Return (X, Y) of the center of cell containing provided text 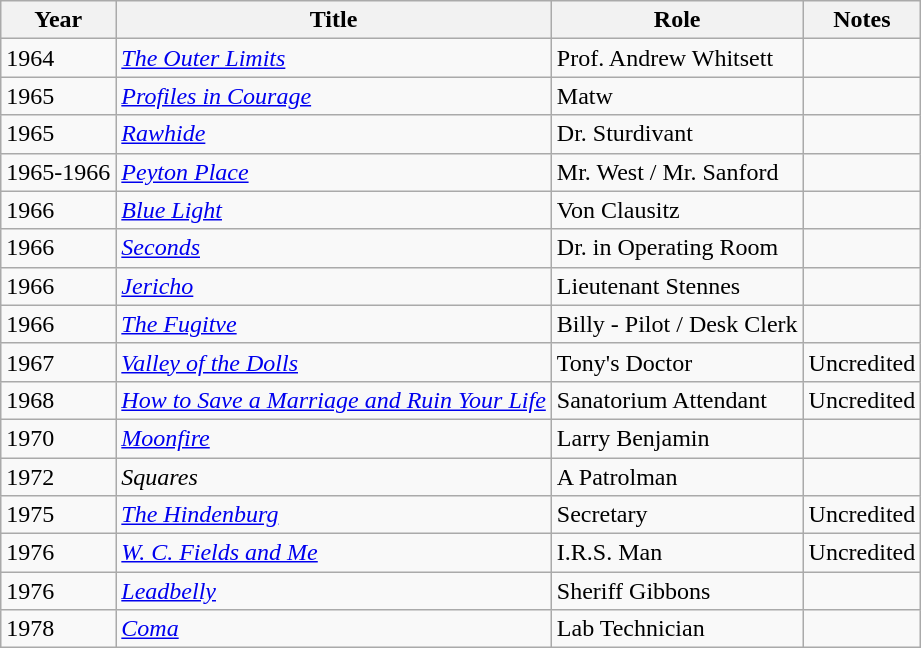
Seconds (334, 248)
Dr. in Operating Room (677, 248)
The Outer Limits (334, 58)
Sheriff Gibbons (677, 591)
1967 (58, 362)
The Fugitve (334, 324)
Role (677, 20)
The Hindenburg (334, 515)
Tony's Doctor (677, 362)
Title (334, 20)
Notes (862, 20)
Squares (334, 477)
Dr. Sturdivant (677, 134)
Mr. West / Mr. Sanford (677, 172)
Leadbelly (334, 591)
W. C. Fields and Me (334, 553)
Larry Benjamin (677, 438)
1972 (58, 477)
A Patrolman (677, 477)
1970 (58, 438)
Peyton Place (334, 172)
Coma (334, 629)
Year (58, 20)
1964 (58, 58)
Lieutenant Stennes (677, 286)
Jericho (334, 286)
Rawhide (334, 134)
1978 (58, 629)
Billy - Pilot / Desk Clerk (677, 324)
I.R.S. Man (677, 553)
1975 (58, 515)
Sanatorium Attendant (677, 400)
Prof. Andrew Whitsett (677, 58)
Moonfire (334, 438)
1965-1966 (58, 172)
1968 (58, 400)
Lab Technician (677, 629)
Von Clausitz (677, 210)
Valley of the Dolls (334, 362)
Secretary (677, 515)
Matw (677, 96)
Blue Light (334, 210)
How to Save a Marriage and Ruin Your Life (334, 400)
Profiles in Courage (334, 96)
